Capture the cell that displays the provided text and extract its (x, y) central coordinate. 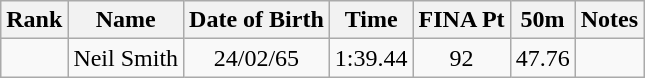
Name (126, 20)
47.76 (542, 58)
24/02/65 (257, 58)
Neil Smith (126, 58)
Date of Birth (257, 20)
1:39.44 (371, 58)
Time (371, 20)
Notes (609, 20)
50m (542, 20)
Rank (34, 20)
FINA Pt (462, 20)
92 (462, 58)
